Pinpoint the cell where the given text exists, returning its (X, Y) midpoint coordinate. 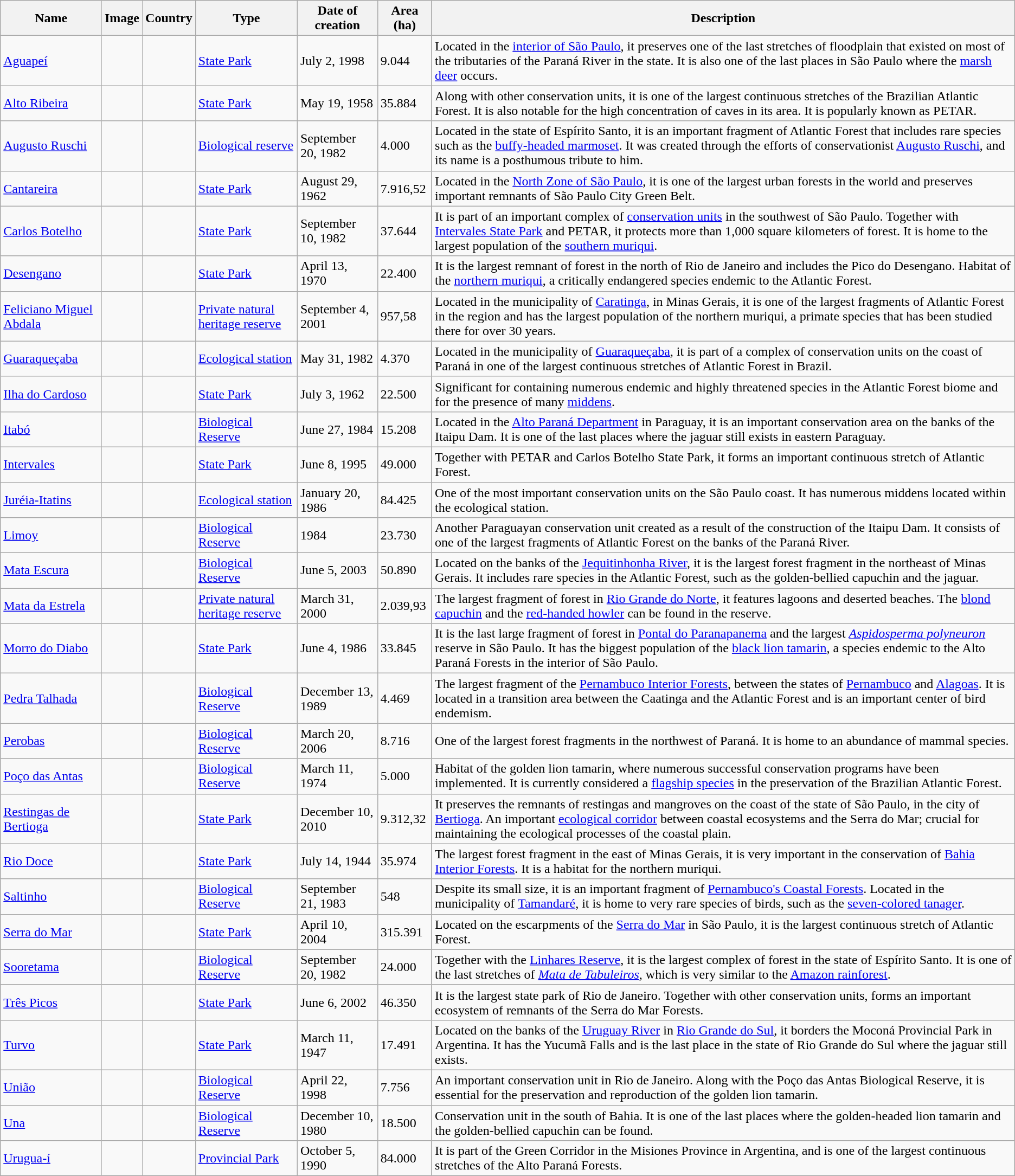
May 31, 1982 (337, 359)
July 14, 1944 (337, 861)
April 10, 2004 (337, 931)
Pedra Talhada (51, 698)
Intervales (51, 464)
Augusto Ruschi (51, 146)
União (51, 1088)
June 5, 2003 (337, 570)
December 10, 1980 (337, 1122)
Una (51, 1122)
Provincial Park (246, 1158)
May 19, 1958 (337, 103)
9.312,32 (404, 819)
7.916,52 (404, 189)
One of the largest forest fragments in the northwest of Paraná. It is home to an abundance of mammal species. (723, 741)
Mata da Estrela (51, 606)
March 11, 1947 (337, 1045)
December 13, 1989 (337, 698)
17.491 (404, 1045)
September 4, 2001 (337, 316)
Guaraqueçaba (51, 359)
Itabó (51, 429)
Desengano (51, 273)
23.730 (404, 536)
Located on the escarpments of the Serra do Mar in São Paulo, it is the largest continuous stretch of Atlantic Forest. (723, 931)
June 27, 1984 (337, 429)
It is part of the Green Corridor in the Misiones Province in Argentina, and is one of the largest continuous stretches of the Alto Paraná Forests. (723, 1158)
Limoy (51, 536)
March 31, 2000 (337, 606)
April 22, 1998 (337, 1088)
84.000 (404, 1158)
Cantareira (51, 189)
Restingas de Bertioga (51, 819)
37.644 (404, 231)
46.350 (404, 1002)
Ilha do Cardoso (51, 394)
Biological reserve (246, 146)
15.208 (404, 429)
June 6, 2002 (337, 1002)
50.890 (404, 570)
Três Picos (51, 1002)
January 20, 1986 (337, 500)
Serra do Mar (51, 931)
Rio Doce (51, 861)
Type (246, 18)
Saltinho (51, 897)
October 5, 1990 (337, 1158)
84.425 (404, 500)
Area (ha) (404, 18)
7.756 (404, 1088)
2.039,93 (404, 606)
Feliciano Miguel Abdala (51, 316)
49.000 (404, 464)
Mata Escura (51, 570)
35.974 (404, 861)
July 2, 1998 (337, 61)
June 4, 1986 (337, 648)
Urugua-í (51, 1158)
September 21, 1983 (337, 897)
December 10, 2010 (337, 819)
Carlos Botelho (51, 231)
Alto Ribeira (51, 103)
Name (51, 18)
Morro do Diabo (51, 648)
18.500 (404, 1122)
1984 (337, 536)
22.400 (404, 273)
Together with PETAR and Carlos Botelho State Park, it forms an important continuous stretch of Atlantic Forest. (723, 464)
315.391 (404, 931)
8.716 (404, 741)
22.500 (404, 394)
33.845 (404, 648)
957,58 (404, 316)
5.000 (404, 776)
Date of creation (337, 18)
Turvo (51, 1045)
April 13, 1970 (337, 273)
Description (723, 18)
Juréia-Itatins (51, 500)
Country (169, 18)
35.884 (404, 103)
One of the most important conservation units on the São Paulo coast. It has numerous middens located within the ecological station. (723, 500)
Aguapeí (51, 61)
24.000 (404, 967)
August 29, 1962 (337, 189)
June 8, 1995 (337, 464)
9.044 (404, 61)
4.370 (404, 359)
Poço das Antas (51, 776)
March 20, 2006 (337, 741)
July 3, 1962 (337, 394)
September 10, 1982 (337, 231)
4.469 (404, 698)
March 11, 1974 (337, 776)
548 (404, 897)
Sooretama (51, 967)
Image (121, 18)
Perobas (51, 741)
Significant for containing numerous endemic and highly threatened species in the Atlantic Forest biome and for the presence of many middens. (723, 394)
4.000 (404, 146)
